Output the [x, y] coordinate of the center of the cell containing the given text.  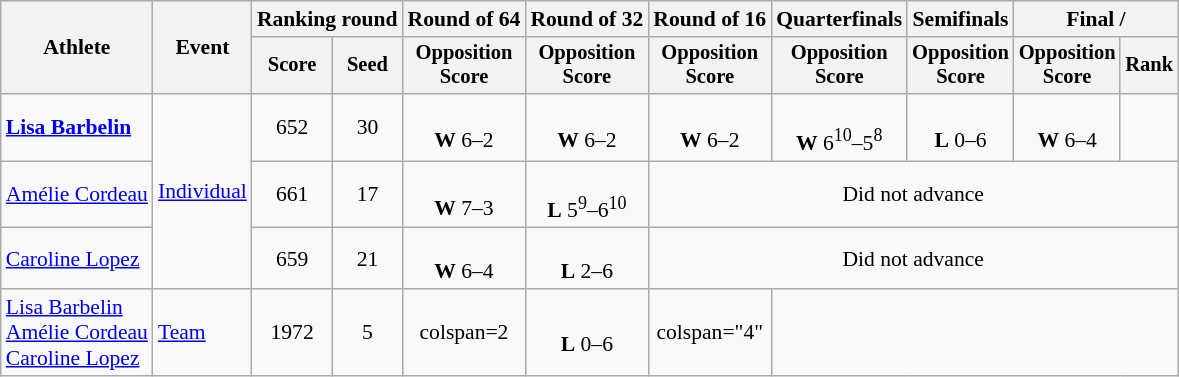
Event [202, 48]
colspan="4" [710, 332]
W 7–3 [464, 194]
colspan=2 [464, 332]
Lisa BarbelinAmélie CordeauCaroline Lopez [77, 332]
Score [292, 66]
Lisa Barbelin [77, 128]
1972 [292, 332]
Amélie Cordeau [77, 194]
5 [367, 332]
Semifinals [960, 19]
Round of 64 [464, 19]
Quarterfinals [839, 19]
Athlete [77, 48]
Round of 32 [586, 19]
W 610–58 [839, 128]
Rank [1149, 66]
21 [367, 258]
659 [292, 258]
652 [292, 128]
17 [367, 194]
30 [367, 128]
Final / [1096, 19]
Ranking round [328, 19]
Team [202, 332]
661 [292, 194]
Individual [202, 192]
Seed [367, 66]
L 59–610 [586, 194]
Caroline Lopez [77, 258]
Round of 16 [710, 19]
L 2–6 [586, 258]
